Locate the cell with the specified text and output its [X, Y] center coordinate. 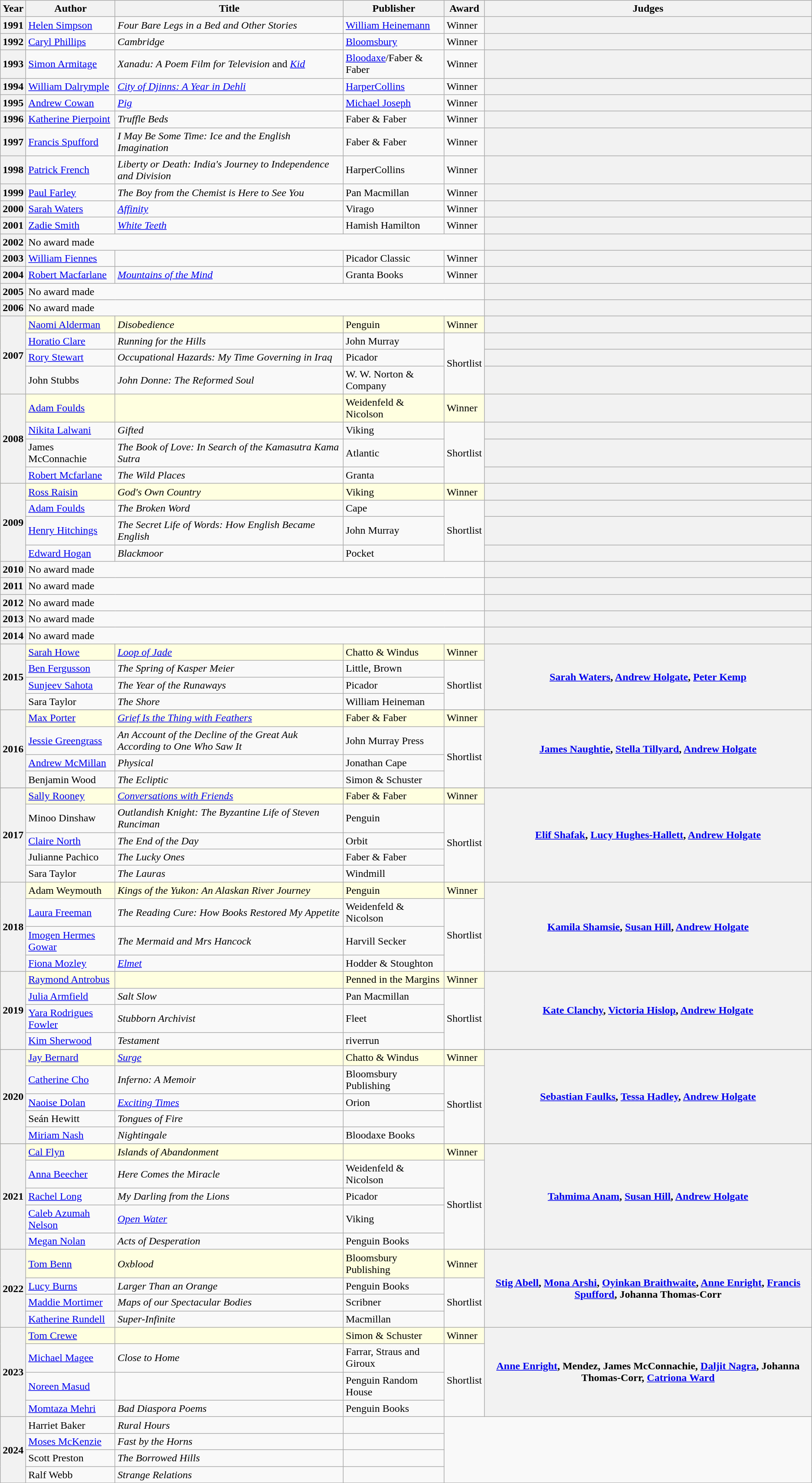
Acts of Desperation [229, 1241]
W. W. Norton & Company [394, 380]
Disobedience [229, 325]
Surge [229, 1057]
William Dalrymple [71, 86]
Claire North [71, 840]
William Fiennes [71, 259]
Granta [394, 475]
Patrick French [71, 170]
Rachel Long [71, 1197]
Orion [394, 1102]
Maddie Mortimer [71, 1303]
Salt Slow [229, 996]
Fast by the Horns [229, 1441]
City of Djinns: A Year in Dehli [229, 86]
Paul Farley [71, 192]
Michael Joseph [394, 103]
Henry Hitchings [71, 530]
Andrew McMillan [71, 763]
2021 [13, 1197]
Mountains of the Mind [229, 275]
2009 [13, 522]
Minoo Dinshaw [71, 818]
Miriam Nash [71, 1135]
2005 [13, 292]
2012 [13, 603]
James Naughtie, Stella Tillyard, Andrew Holgate [648, 749]
William Heinemann [394, 25]
Cambridge [229, 42]
Adam Weymouth [71, 890]
Michael Magee [71, 1358]
John Donne: The Reformed Soul [229, 380]
Title [229, 9]
Gifted [229, 430]
An Account of the Decline of the Great Auk According to One Who Saw It [229, 740]
Oxblood [229, 1263]
Laura Freeman [71, 913]
The End of the Day [229, 840]
The Boy from the Chemist is Here to See You [229, 192]
1999 [13, 192]
Conversations with Friends [229, 796]
Helen Simpson [71, 25]
White Teeth [229, 225]
Julia Armfield [71, 996]
riverrun [394, 1041]
The Ecliptic [229, 779]
Ben Fergusson [71, 669]
The Lauras [229, 874]
Farrar, Straus and Giroux [394, 1358]
John Stubbs [71, 380]
2004 [13, 275]
Zadie Smith [71, 225]
2015 [13, 677]
Sarah Howe [71, 652]
Megan Nolan [71, 1241]
2024 [13, 1450]
Noreen Masud [71, 1386]
2020 [13, 1096]
2019 [13, 1010]
2013 [13, 619]
2023 [13, 1372]
Yara Rodrigues Fowler [71, 1019]
1992 [13, 42]
Robert Macfarlane [71, 275]
Bloodaxe/Faber & Faber [394, 64]
Virago [394, 209]
The Borrowed Hills [229, 1458]
The Book of Love: In Search of the Kamasutra Kama Sutra [229, 453]
The Broken Word [229, 508]
Rural Hours [229, 1425]
2014 [13, 636]
1994 [13, 86]
Ralf Webb [71, 1475]
2011 [13, 586]
Penguin Random House [394, 1386]
Seán Hewitt [71, 1119]
Andrew Cowan [71, 103]
2022 [13, 1289]
Cape [394, 508]
Elif Shafak, Lucy Hughes-Hallett, Andrew Holgate [648, 835]
Sally Rooney [71, 796]
2003 [13, 259]
Bad Diaspora Poems [229, 1408]
Anna Beecher [71, 1174]
1995 [13, 103]
Catherine Cho [71, 1079]
Bloodaxe Books [394, 1135]
Hodder & Stoughton [394, 963]
The Lucky Ones [229, 857]
Edward Hogan [71, 553]
Benjamin Wood [71, 779]
Simon Armitage [71, 64]
Islands of Abandonment [229, 1152]
Naoise Dolan [71, 1102]
Here Comes the Miracle [229, 1174]
Jonathan Cape [394, 763]
Kings of the Yukon: An Alaskan River Journey [229, 890]
God's Own Country [229, 492]
Strange Relations [229, 1475]
Loop of Jade [229, 652]
Tom Benn [71, 1263]
Fiona Mozley [71, 963]
Xanadu: A Poem Film for Television and Kid [229, 64]
Tahmima Anam, Susan Hill, Andrew Holgate [648, 1197]
Anne Enright, Mendez, James McConnachie, Daljit Nagra, Johanna Thomas-Corr, Catriona Ward [648, 1372]
Little, Brown [394, 669]
Super-Infinite [229, 1319]
Windmill [394, 874]
1993 [13, 64]
Kim Sherwood [71, 1041]
Scribner [394, 1303]
Momtaza Mehri [71, 1408]
Stubborn Archivist [229, 1019]
Caryl Phillips [71, 42]
Exciting Times [229, 1102]
Close to Home [229, 1358]
Elmet [229, 963]
Macmillan [394, 1319]
Max Porter [71, 718]
Year [13, 9]
Lucy Burns [71, 1286]
I May Be Some Time: Ice and the English Imagination [229, 141]
Sebastian Faulks, Tessa Hadley, Andrew Holgate [648, 1096]
Award [464, 9]
2018 [13, 927]
Naomi Alderman [71, 325]
Orbit [394, 840]
Pig [229, 103]
Robert Mcfarlane [71, 475]
The Reading Cure: How Books Restored My Appetite [229, 913]
Affinity [229, 209]
Stig Abell, Mona Arshi, Oyinkan Braithwaite, Anne Enright, Francis Spufford, Johanna Thomas-Corr [648, 1289]
The Wild Places [229, 475]
Larger Than an Orange [229, 1286]
Pocket [394, 553]
The Mermaid and Mrs Hancock [229, 941]
Open Water [229, 1219]
Maps of our Spectacular Bodies [229, 1303]
Cal Flyn [71, 1152]
Sarah Waters, Andrew Holgate, Peter Kemp [648, 677]
My Darling from the Lions [229, 1197]
Raymond Antrobus [71, 980]
Penned in the Margins [394, 980]
Moses McKenzie [71, 1441]
Imogen Hermes Gowar [71, 941]
Sunjeev Sahota [71, 685]
2016 [13, 749]
The Secret Life of Words: How English Became English [229, 530]
Rory Stewart [71, 358]
Liberty or Death: India's Journey to Independence and Division [229, 170]
Jay Bernard [71, 1057]
Nikita Lalwani [71, 430]
Granta Books [394, 275]
Judges [648, 9]
Publisher [394, 9]
1997 [13, 141]
Kate Clanchy, Victoria Hislop, Andrew Holgate [648, 1010]
Nightingale [229, 1135]
Grief Is the Thing with Feathers [229, 718]
Francis Spufford [71, 141]
2000 [13, 209]
Kamila Shamsie, Susan Hill, Andrew Holgate [648, 927]
Tongues of Fire [229, 1119]
Katherine Rundell [71, 1319]
Physical [229, 763]
1991 [13, 25]
Harvill Secker [394, 941]
Testament [229, 1041]
Running for the Hills [229, 341]
Hamish Hamilton [394, 225]
Occupational Hazards: My Time Governing in Iraq [229, 358]
Katherine Pierpoint [71, 119]
Outlandish Knight: The Byzantine Life of Steven Runciman [229, 818]
2010 [13, 570]
Fleet [394, 1019]
Sarah Waters [71, 209]
Bloomsbury [394, 42]
Harriet Baker [71, 1425]
2017 [13, 835]
James McConnachie [71, 453]
Ross Raisin [71, 492]
John Murray Press [394, 740]
2006 [13, 308]
1996 [13, 119]
Horatio Clare [71, 341]
The Spring of Kasper Meier [229, 669]
2001 [13, 225]
2008 [13, 439]
Author [71, 9]
Four Bare Legs in a Bed and Other Stories [229, 25]
William Heineman [394, 702]
Truffle Beds [229, 119]
The Shore [229, 702]
Picador Classic [394, 259]
The Year of the Runaways [229, 685]
Caleb Azumah Nelson [71, 1219]
1998 [13, 170]
2002 [13, 242]
2007 [13, 355]
Inferno: A Memoir [229, 1079]
Blackmoor [229, 553]
Atlantic [394, 453]
Jessie Greengrass [71, 740]
Tom Crewe [71, 1335]
Scott Preston [71, 1458]
Julianne Pachico [71, 857]
